Find where the given text appears and provide that cell's center as [x, y] coordinate. 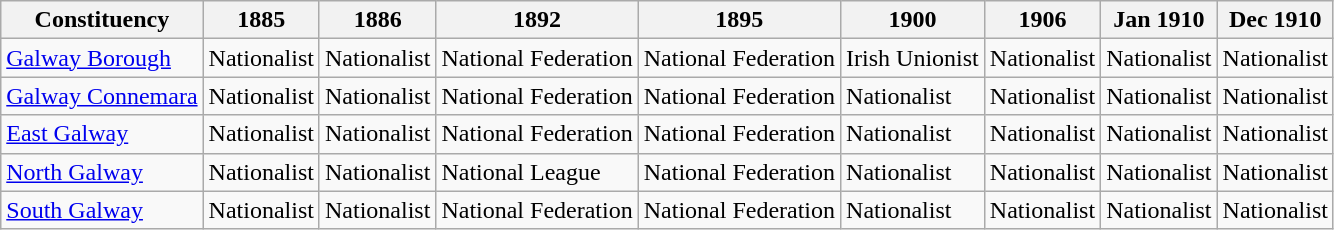
Dec 1910 [1275, 20]
South Galway [102, 210]
1892 [537, 20]
East Galway [102, 134]
1900 [913, 20]
1895 [739, 20]
Irish Unionist [913, 58]
1885 [261, 20]
1906 [1042, 20]
Jan 1910 [1159, 20]
Galway Connemara [102, 96]
Constituency [102, 20]
1886 [377, 20]
National League [537, 172]
North Galway [102, 172]
Galway Borough [102, 58]
